Identify which cell holds the provided text, then report its (x, y) central coordinate. 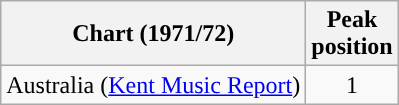
Peakposition (352, 34)
1 (352, 85)
Australia (Kent Music Report) (154, 85)
Chart (1971/72) (154, 34)
